From the cell containing the given text, extract its center point as [X, Y] coordinate. 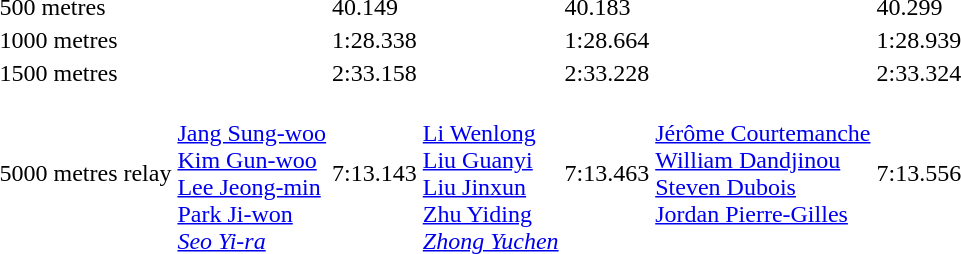
1:28.664 [607, 40]
2:33.228 [607, 73]
1:28.338 [375, 40]
2:33.158 [375, 73]
